Identify which cell holds the provided text, then report its (x, y) central coordinate. 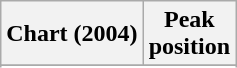
Peakposition (189, 34)
Chart (2004) (72, 34)
